Return [X, Y] of the center of cell containing provided text 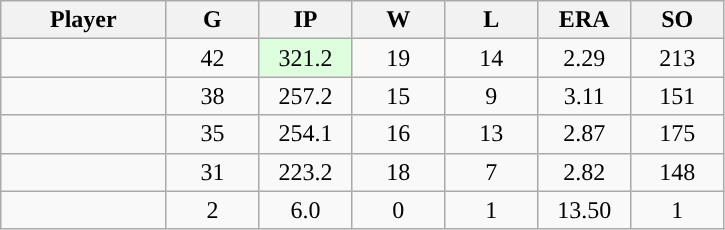
14 [492, 58]
6.0 [306, 210]
2.87 [584, 134]
13 [492, 134]
W [398, 20]
IP [306, 20]
42 [212, 58]
175 [678, 134]
18 [398, 172]
213 [678, 58]
9 [492, 96]
7 [492, 172]
38 [212, 96]
254.1 [306, 134]
16 [398, 134]
321.2 [306, 58]
L [492, 20]
G [212, 20]
151 [678, 96]
2.82 [584, 172]
148 [678, 172]
35 [212, 134]
ERA [584, 20]
31 [212, 172]
223.2 [306, 172]
13.50 [584, 210]
0 [398, 210]
19 [398, 58]
2 [212, 210]
Player [84, 20]
257.2 [306, 96]
15 [398, 96]
2.29 [584, 58]
3.11 [584, 96]
SO [678, 20]
